Determine the [x, y] coordinate at the center of the cell enclosing the given text.  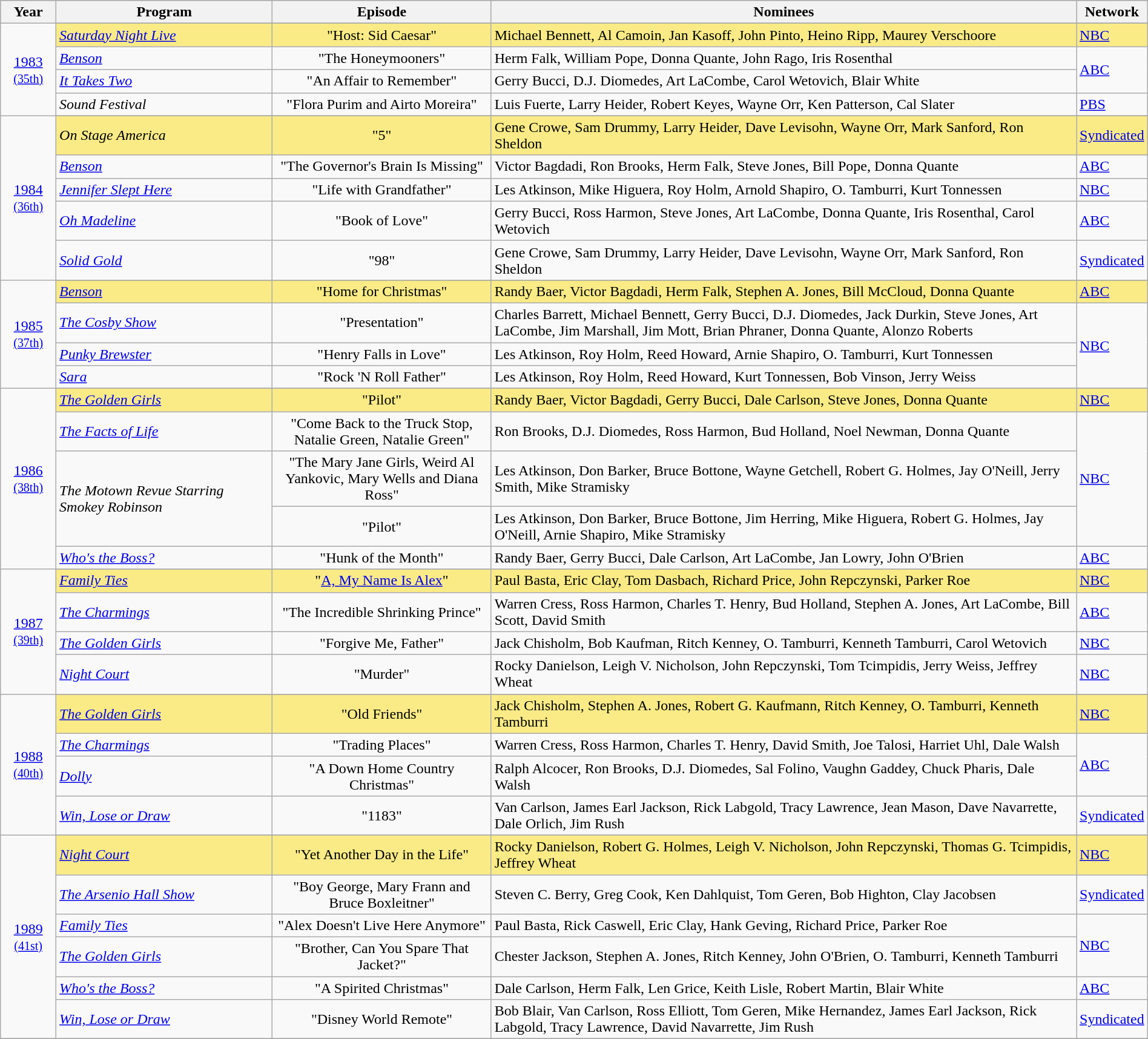
Les Atkinson, Don Barker, Bruce Bottone, Wayne Getchell, Robert G. Holmes, Jay O'Neill, Jerry Smith, Mike Stramisky [783, 479]
"98" [381, 260]
Punky Brewster [165, 354]
"Disney World Remote" [381, 1020]
Episode [381, 12]
Warren Cress, Ross Harmon, Charles T. Henry, David Smith, Joe Talosi, Harriet Uhl, Dale Walsh [783, 745]
Dale Carlson, Herm Falk, Len Grice, Keith Lisle, Robert Martin, Blair White [783, 988]
1986(38th) [28, 479]
PBS [1112, 104]
The Arsenio Hall Show [165, 894]
"Old Friends" [381, 713]
Saturday Night Live [165, 35]
"Forgive Me, Father" [381, 643]
The Motown Revue Starring Smokey Robinson [165, 499]
Rocky Danielson, Robert G. Holmes, Leigh V. Nicholson, John Repczynski, Thomas G. Tcimpidis, Jeffrey Wheat [783, 855]
Jack Chisholm, Stephen A. Jones, Robert G. Kaufmann, Ritch Kenney, O. Tamburri, Kenneth Tamburri [783, 713]
Paul Basta, Eric Clay, Tom Dasbach, Richard Price, John Repczynski, Parker Roe [783, 581]
Gerry Bucci, Ross Harmon, Steve Jones, Art LaCombe, Donna Quante, Iris Rosenthal, Carol Wetovich [783, 220]
"Book of Love" [381, 220]
Warren Cress, Ross Harmon, Charles T. Henry, Bud Holland, Stephen A. Jones, Art LaCombe, Bill Scott, David Smith [783, 612]
"Alex Doesn't Live Here Anymore" [381, 926]
"Presentation" [381, 322]
"Life with Grandfather" [381, 190]
"Home for Christmas" [381, 291]
"The Governor's Brain Is Missing" [381, 167]
"Host: Sid Caesar" [381, 35]
1989(41st) [28, 937]
The Facts of Life [165, 431]
Randy Baer, Victor Bagdadi, Gerry Bucci, Dale Carlson, Steve Jones, Donna Quante [783, 400]
Network [1112, 12]
1987(39th) [28, 632]
"A Down Home Country Christmas" [381, 776]
Year [28, 12]
Luis Fuerte, Larry Heider, Robert Keyes, Wayne Orr, Ken Patterson, Cal Slater [783, 104]
The Cosby Show [165, 322]
"Murder" [381, 675]
Steven C. Berry, Greg Cook, Ken Dahlquist, Tom Geren, Bob Highton, Clay Jacobsen [783, 894]
Michael Bennett, Al Camoin, Jan Kasoff, John Pinto, Heino Ripp, Maurey Verschoore [783, 35]
"Brother, Can You Spare That Jacket?" [381, 957]
Randy Baer, Gerry Bucci, Dale Carlson, Art LaCombe, Jan Lowry, John O'Brien [783, 558]
Bob Blair, Van Carlson, Ross Elliott, Tom Geren, Mike Hernandez, James Earl Jackson, Rick Labgold, Tracy Lawrence, David Navarrette, Jim Rush [783, 1020]
Sara [165, 377]
"Henry Falls in Love" [381, 354]
"A, My Name Is Alex" [381, 581]
1985(37th) [28, 334]
"The Mary Jane Girls, Weird Al Yankovic, Mary Wells and Diana Ross" [381, 479]
"The Honeymooners" [381, 58]
Paul Basta, Rick Caswell, Eric Clay, Hank Geving, Richard Price, Parker Roe [783, 926]
"5" [381, 136]
Les Atkinson, Don Barker, Bruce Bottone, Jim Herring, Mike Higuera, Robert G. Holmes, Jay O'Neill, Arnie Shapiro, Mike Stramisky [783, 527]
"Rock 'N Roll Father" [381, 377]
Solid Gold [165, 260]
Ralph Alcocer, Ron Brooks, D.J. Diomedes, Sal Folino, Vaughn Gaddey, Chuck Pharis, Dale Walsh [783, 776]
Ron Brooks, D.J. Diomedes, Ross Harmon, Bud Holland, Noel Newman, Donna Quante [783, 431]
Rocky Danielson, Leigh V. Nicholson, John Repczynski, Tom Tcimpidis, Jerry Weiss, Jeffrey Wheat [783, 675]
"An Affair to Remember" [381, 81]
"The Incredible Shrinking Prince" [381, 612]
Sound Festival [165, 104]
"Come Back to the Truck Stop, Natalie Green, Natalie Green" [381, 431]
"1183" [381, 815]
1984(36th) [28, 197]
Randy Baer, Victor Bagdadi, Herm Falk, Stephen A. Jones, Bill McCloud, Donna Quante [783, 291]
"Boy George, Mary Frann and Bruce Boxleitner" [381, 894]
"Hunk of the Month" [381, 558]
Gerry Bucci, D.J. Diomedes, Art LaCombe, Carol Wetovich, Blair White [783, 81]
Chester Jackson, Stephen A. Jones, Ritch Kenney, John O'Brien, O. Tamburri, Kenneth Tamburri [783, 957]
Herm Falk, William Pope, Donna Quante, John Rago, Iris Rosenthal [783, 58]
Jack Chisholm, Bob Kaufman, Ritch Kenney, O. Tamburri, Kenneth Tamburri, Carol Wetovich [783, 643]
Les Atkinson, Mike Higuera, Roy Holm, Arnold Shapiro, O. Tamburri, Kurt Tonnessen [783, 190]
Jennifer Slept Here [165, 190]
Nominees [783, 12]
1988(40th) [28, 764]
Program [165, 12]
Dolly [165, 776]
1983(35th) [28, 70]
Oh Madeline [165, 220]
"Flora Purim and Airto Moreira" [381, 104]
"Trading Places" [381, 745]
"Yet Another Day in the Life" [381, 855]
On Stage America [165, 136]
It Takes Two [165, 81]
Les Atkinson, Roy Holm, Reed Howard, Kurt Tonnessen, Bob Vinson, Jerry Weiss [783, 377]
Les Atkinson, Roy Holm, Reed Howard, Arnie Shapiro, O. Tamburri, Kurt Tonnessen [783, 354]
Victor Bagdadi, Ron Brooks, Herm Falk, Steve Jones, Bill Pope, Donna Quante [783, 167]
Van Carlson, James Earl Jackson, Rick Labgold, Tracy Lawrence, Jean Mason, Dave Navarrette, Dale Orlich, Jim Rush [783, 815]
"A Spirited Christmas" [381, 988]
